Provide the [x, y] coordinate of the cell's center where the given text is located.  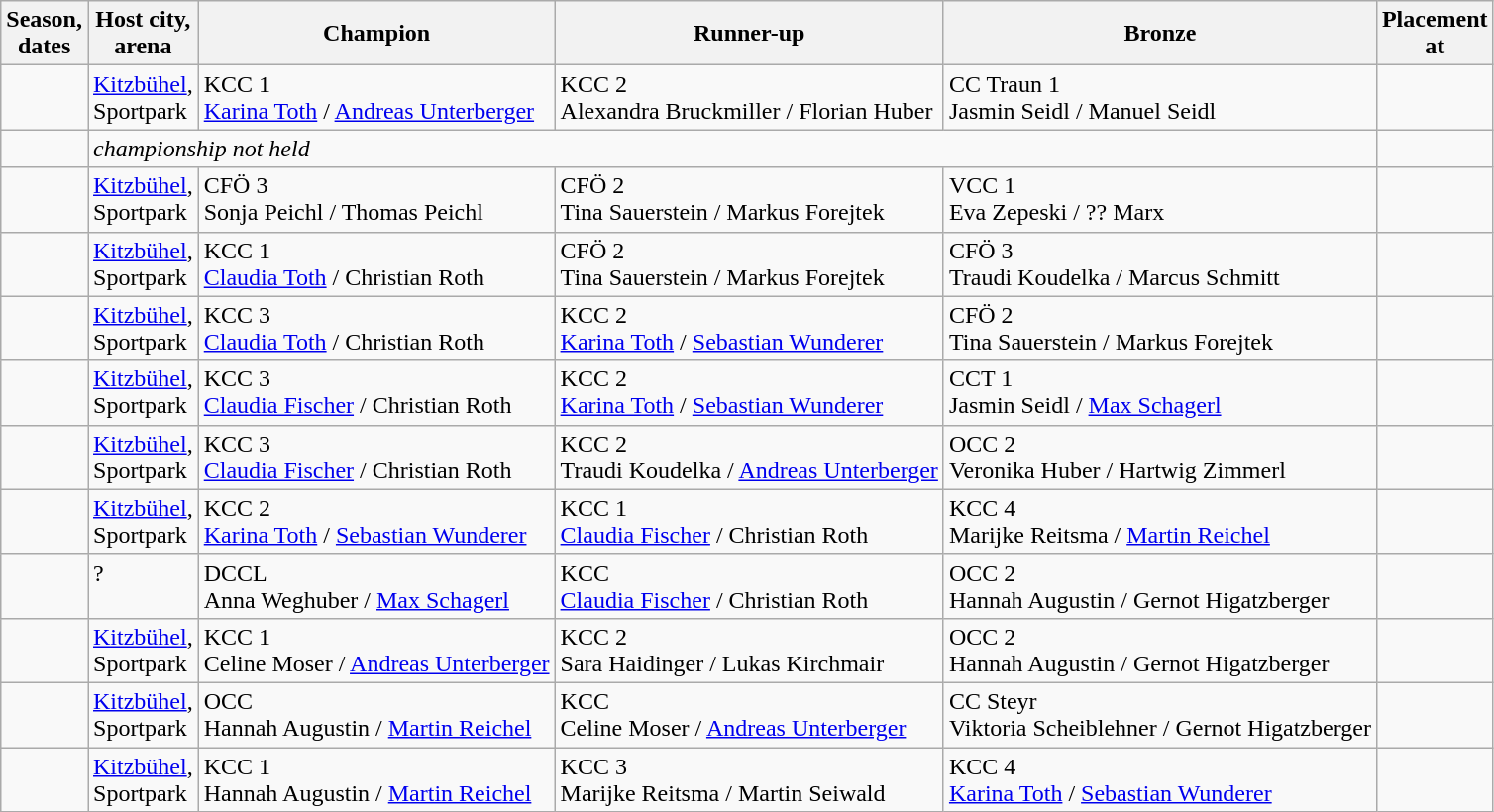
KCC 2Sara Haidinger / Lukas Kirchmair [749, 650]
Runner-up [749, 34]
Season,dates [45, 34]
CFÖ 3Traudi Koudelka / Marcus Schmitt [1159, 263]
KCCClaudia Fischer / Christian Roth [749, 586]
KCC 2Alexandra Bruckmiller / Florian Huber [749, 97]
KCC 4Karina Toth / Sebastian Wunderer [1159, 778]
KCC 1Claudia Toth / Christian Roth [376, 263]
? [143, 586]
KCC 3Claudia Toth / Christian Roth [376, 329]
KCC 2Traudi Koudelka / Andreas Unterberger [749, 457]
KCC 1Celine Moser / Andreas Unterberger [376, 650]
CC SteyrViktoria Scheiblehner / Gernot Higatzberger [1159, 715]
OCC 2Veronika Huber / Hartwig Zimmerl [1159, 457]
CFÖ 3Sonja Peichl / Thomas Peichl [376, 200]
Host city,arena [143, 34]
KCC 1Claudia Fischer / Christian Roth [749, 521]
KCC 1Hannah Augustin / Martin Reichel [376, 778]
CCT 1Jasmin Seidl / Max Schagerl [1159, 392]
KCC 3Marijke Reitsma / Martin Seiwald [749, 778]
KCC 4Marijke Reitsma / Martin Reichel [1159, 521]
DCCLAnna Weghuber / Max Schagerl [376, 586]
Placementat [1435, 34]
championship not held [731, 149]
KCC 1Karina Toth / Andreas Unterberger [376, 97]
OCCHannah Augustin / Martin Reichel [376, 715]
VCC 1Eva Zepeski / ?? Marx [1159, 200]
KCCCeline Moser / Andreas Unterberger [749, 715]
Bronze [1159, 34]
CC Traun 1Jasmin Seidl / Manuel Seidl [1159, 97]
Champion [376, 34]
